Locate the cell with the specified text and output its (x, y) center coordinate. 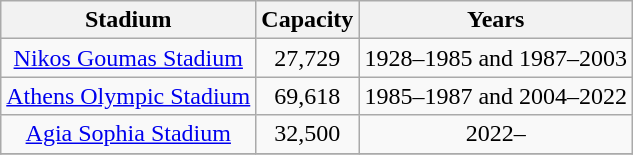
2022– (496, 134)
1928–1985 and 1987–2003 (496, 58)
27,729 (308, 58)
69,618 (308, 96)
Years (496, 20)
32,500 (308, 134)
Nikos Goumas Stadium (128, 58)
1985–1987 and 2004–2022 (496, 96)
Capacity (308, 20)
Athens Olympic Stadium (128, 96)
Stadium (128, 20)
Agia Sophia Stadium (128, 134)
